For the text-containing cell, return its midpoint in [X, Y] coordinate format. 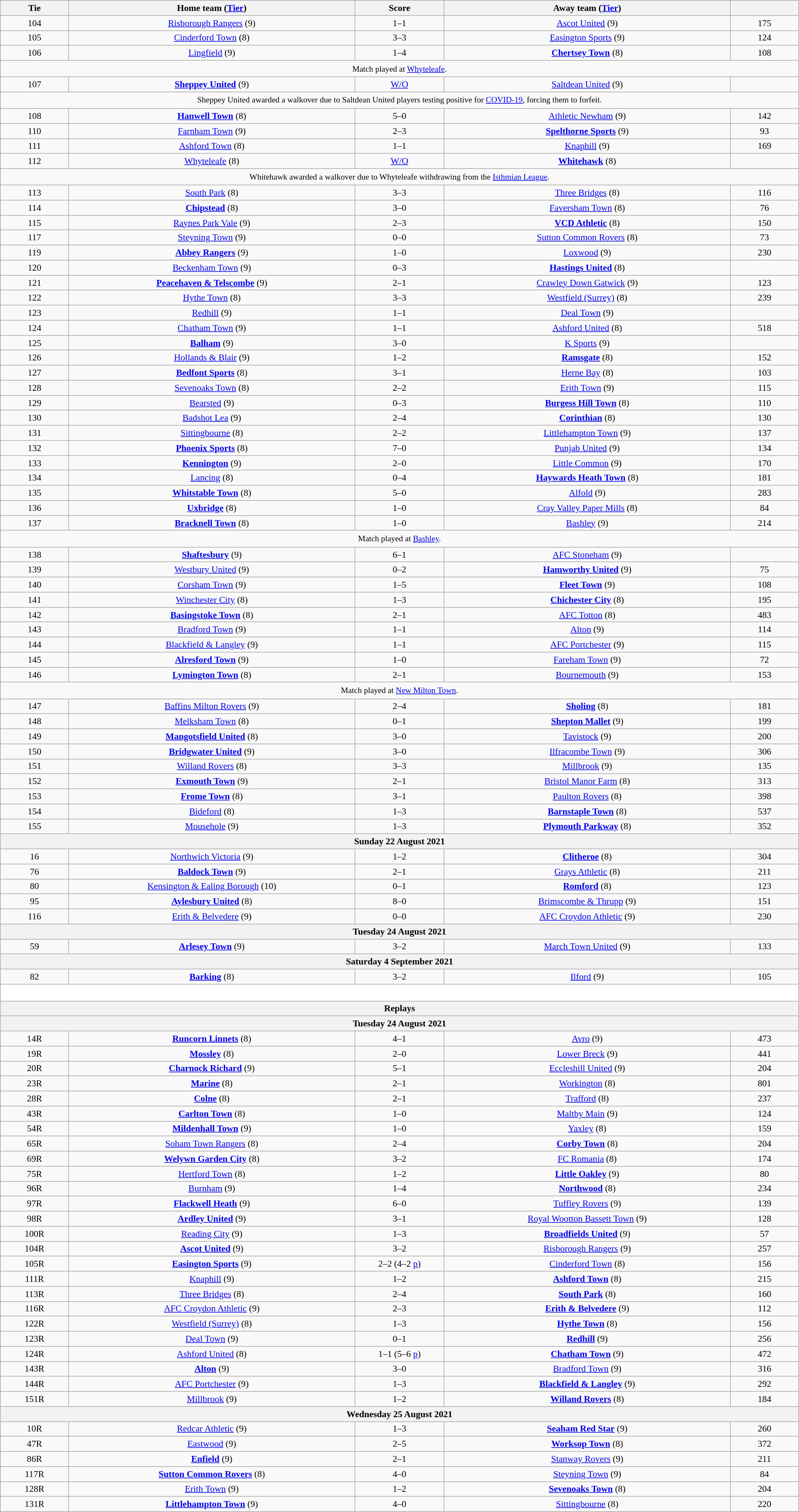
Raynes Park Vale (9) [212, 223]
23R [35, 1084]
Away team (Tier) [587, 8]
Eccleshill United (9) [587, 1069]
Bideford (8) [212, 811]
47R [35, 1444]
123R [35, 1339]
Chichester City (8) [587, 600]
143 [35, 630]
Lymington Town (8) [212, 675]
Paulton Rovers (8) [587, 797]
Lower Breck (9) [587, 1054]
AFC Stoneham (9) [587, 555]
Sunday 22 August 2021 [399, 842]
28R [35, 1099]
Enfield (9) [212, 1459]
Hollands & Blair (9) [212, 358]
Exmouth Town (9) [212, 782]
Alfold (9) [587, 493]
Runcorn Linnets (8) [212, 1039]
Mangotsfield United (8) [212, 736]
Mousehole (9) [212, 827]
234 [764, 1189]
7–0 [399, 448]
144R [35, 1384]
126 [35, 358]
Fleet Town (9) [587, 585]
Grays Athletic (8) [587, 872]
65R [35, 1144]
Worksop Town (8) [587, 1444]
Balham (9) [212, 343]
Kennington (9) [212, 463]
Score [399, 8]
73 [764, 238]
398 [764, 797]
107 [35, 85]
75R [35, 1174]
170 [764, 463]
FC Romania (8) [587, 1159]
136 [35, 508]
141 [35, 600]
Whitehawk (8) [587, 161]
Marine (8) [212, 1084]
Bournemouth (9) [587, 675]
304 [764, 857]
Whyteleafe (8) [212, 161]
117R [35, 1474]
127 [35, 373]
199 [764, 722]
Corsham Town (9) [212, 585]
Frome Town (8) [212, 797]
352 [764, 827]
Lingfield (9) [212, 53]
10R [35, 1429]
19R [35, 1054]
Match played at New Milton Town. [399, 690]
Reading City (9) [212, 1234]
Maltby Main (9) [587, 1114]
Trafford (8) [587, 1099]
Crawley Down Gatwick (9) [587, 283]
Melksham Town (8) [212, 722]
Burnham (9) [212, 1189]
Haywards Heath Town (8) [587, 478]
Bearsted (9) [212, 403]
Kensington & Ealing Borough (10) [212, 886]
Plymouth Parkway (8) [587, 827]
200 [764, 736]
Redcar Athletic (9) [212, 1429]
Phoenix Sports (8) [212, 448]
Arlesey Town (9) [212, 947]
Bristol Manor Farm (8) [587, 782]
Bracknell Town (8) [212, 523]
483 [764, 615]
Chertsey Town (8) [587, 53]
4–1 [399, 1039]
Baldock Town (9) [212, 872]
Hastings United (8) [587, 268]
Bashley (9) [587, 523]
1–1 (5–6 p) [399, 1354]
Replays [399, 1009]
Spelthorne Sports (9) [587, 131]
Sholing (8) [587, 706]
144 [35, 645]
237 [764, 1099]
Tuffley Rovers (9) [587, 1204]
148 [35, 722]
169 [764, 146]
111 [35, 146]
Eastwood (9) [212, 1444]
97R [35, 1204]
Abbey Rangers (9) [212, 253]
Westbury United (9) [212, 570]
Hertford Town (8) [212, 1174]
124R [35, 1354]
Hamworthy United (9) [587, 570]
472 [764, 1354]
Mildenhall Town (9) [212, 1129]
54R [35, 1129]
98R [35, 1219]
Barnstaple Town (8) [587, 811]
Royal Wootton Bassett Town (9) [587, 1219]
105R [35, 1264]
Brimscombe & Thrupp (9) [587, 902]
Whitstable Town (8) [212, 493]
Hanwell Town (8) [212, 116]
292 [764, 1384]
Northwich Victoria (9) [212, 857]
106 [35, 53]
131 [35, 433]
116R [35, 1309]
Stanway Rovers (9) [587, 1459]
Farnham Town (9) [212, 131]
VCD Athletic (8) [587, 223]
283 [764, 493]
154 [35, 811]
5–1 [399, 1069]
Basingstoke Town (8) [212, 615]
146 [35, 675]
Match played at Bashley. [399, 539]
Corinthian (8) [587, 418]
Saturday 4 September 2021 [399, 962]
159 [764, 1129]
Wednesday 25 August 2021 [399, 1414]
93 [764, 131]
Northwood (8) [587, 1189]
59 [35, 947]
Corby Town (8) [587, 1144]
Broadfields United (9) [587, 1234]
518 [764, 328]
Little Common (9) [587, 463]
Welywn Garden City (8) [212, 1159]
75 [764, 570]
Uxbridge (8) [212, 508]
174 [764, 1159]
104 [35, 23]
128R [35, 1489]
2–2 (4–2 p) [399, 1264]
121 [35, 283]
Colne (8) [212, 1099]
257 [764, 1249]
113R [35, 1294]
175 [764, 23]
Herne Bay (8) [587, 373]
Yaxley (8) [587, 1129]
316 [764, 1369]
129 [35, 403]
122 [35, 298]
160 [764, 1294]
113 [35, 193]
0–2 [399, 570]
Tavistock (9) [587, 736]
95 [35, 902]
Ramsgate (8) [587, 358]
Aylesbury United (8) [212, 902]
220 [764, 1504]
Barking (8) [212, 977]
111R [35, 1279]
Winchester City (8) [212, 600]
57 [764, 1234]
117 [35, 238]
155 [35, 827]
Mossley (8) [212, 1054]
120 [35, 268]
Peacehaven & Telscombe (9) [212, 283]
215 [764, 1279]
184 [764, 1399]
441 [764, 1054]
Home team (Tier) [212, 8]
6–1 [399, 555]
Ardley United (9) [212, 1219]
2–5 [399, 1444]
K Sports (9) [587, 343]
239 [764, 298]
125 [35, 343]
1–5 [399, 585]
Athletic Newham (9) [587, 116]
Clitheroe (8) [587, 857]
Chipstead (8) [212, 208]
100R [35, 1234]
Shepton Mallet (9) [587, 722]
Workington (8) [587, 1084]
104R [35, 1249]
Carlton Town (8) [212, 1114]
372 [764, 1444]
473 [764, 1039]
Fareham Town (9) [587, 660]
119 [35, 253]
140 [35, 585]
Lancing (8) [212, 478]
AFC Totton (8) [587, 615]
Shaftesbury (9) [212, 555]
195 [764, 600]
Avro (9) [587, 1039]
96R [35, 1189]
Baffins Milton Rovers (9) [212, 706]
313 [764, 782]
143R [35, 1369]
86R [35, 1459]
Romford (8) [587, 886]
Badshot Lea (9) [212, 418]
103 [764, 373]
Bridgwater United (9) [212, 752]
138 [35, 555]
Beckenham Town (9) [212, 268]
214 [764, 523]
72 [764, 660]
Punjab United (9) [587, 448]
Sheppey United (9) [212, 85]
Sheppey United awarded a walkover due to Saltdean United players testing positive for COVID-19, forcing them to forfeit. [399, 100]
Alresford Town (9) [212, 660]
Bedfont Sports (8) [212, 373]
Tie [35, 8]
Charnock Richard (9) [212, 1069]
537 [764, 811]
151R [35, 1399]
Soham Town Rangers (8) [212, 1144]
145 [35, 660]
Burgess Hill Town (8) [587, 403]
March Town United (9) [587, 947]
Loxwood (9) [587, 253]
Whitehawk awarded a walkover due to Whyteleafe withdrawing from the Isthmian League. [399, 177]
8–0 [399, 902]
Little Oakley (9) [587, 1174]
82 [35, 977]
43R [35, 1114]
Seaham Red Star (9) [587, 1429]
Saltdean United (9) [587, 85]
260 [764, 1429]
20R [35, 1069]
Faversham Town (8) [587, 208]
Match played at Whyteleafe. [399, 69]
0–4 [399, 478]
149 [35, 736]
131R [35, 1504]
147 [35, 706]
14R [35, 1039]
Ilfracombe Town (9) [587, 752]
122R [35, 1324]
Ilford (9) [587, 977]
132 [35, 448]
Flackwell Heath (9) [212, 1204]
Cray Valley Paper Mills (8) [587, 508]
69R [35, 1159]
6–0 [399, 1204]
306 [764, 752]
256 [764, 1339]
16 [35, 857]
801 [764, 1084]
